Detect which cell encompasses the target text, then output its (x, y) center coordinate. 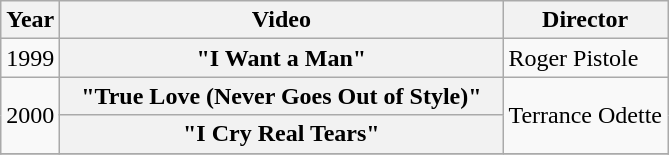
Roger Pistole (586, 58)
1999 (30, 58)
"I Cry Real Tears" (282, 134)
2000 (30, 115)
"True Love (Never Goes Out of Style)" (282, 96)
"I Want a Man" (282, 58)
Terrance Odette (586, 115)
Year (30, 20)
Video (282, 20)
Director (586, 20)
